Extract the [X, Y] coordinate from the center of the cell holding the provided text.  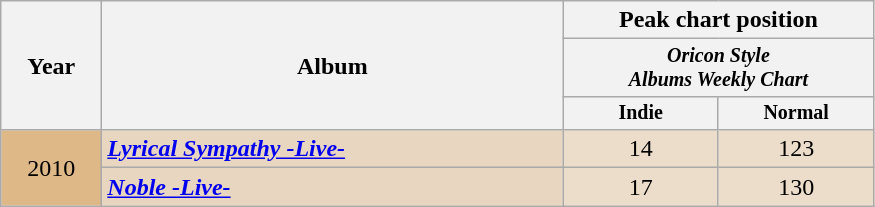
Normal [796, 112]
2010 [52, 168]
14 [641, 149]
Peak chart position [718, 20]
123 [796, 149]
17 [641, 187]
Noble -Live- [332, 187]
Indie [641, 112]
Album [332, 66]
Oricon StyleAlbums Weekly Chart [718, 68]
Year [52, 66]
Lyrical Sympathy -Live- [332, 149]
130 [796, 187]
